Scan for the cell matching the given text and deliver its [X, Y] coordinate at center. 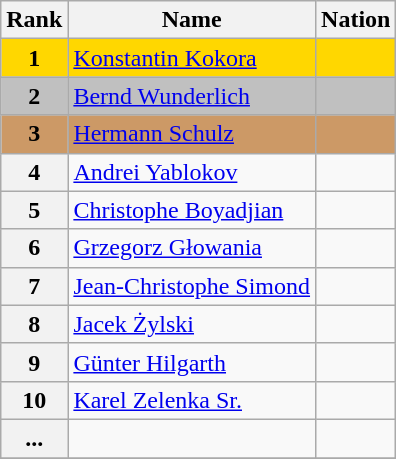
2 [34, 96]
8 [34, 324]
3 [34, 134]
Konstantin Kokora [192, 58]
Jacek Żylski [192, 324]
7 [34, 286]
... [34, 438]
Grzegorz Głowania [192, 248]
1 [34, 58]
Hermann Schulz [192, 134]
Name [192, 20]
Christophe Boyadjian [192, 210]
4 [34, 172]
Günter Hilgarth [192, 362]
10 [34, 400]
5 [34, 210]
9 [34, 362]
Andrei Yablokov [192, 172]
Bernd Wunderlich [192, 96]
Nation [356, 20]
6 [34, 248]
Karel Zelenka Sr. [192, 400]
Jean-Christophe Simond [192, 286]
Rank [34, 20]
